Scan for the cell matching the given text and deliver its (x, y) coordinate at center. 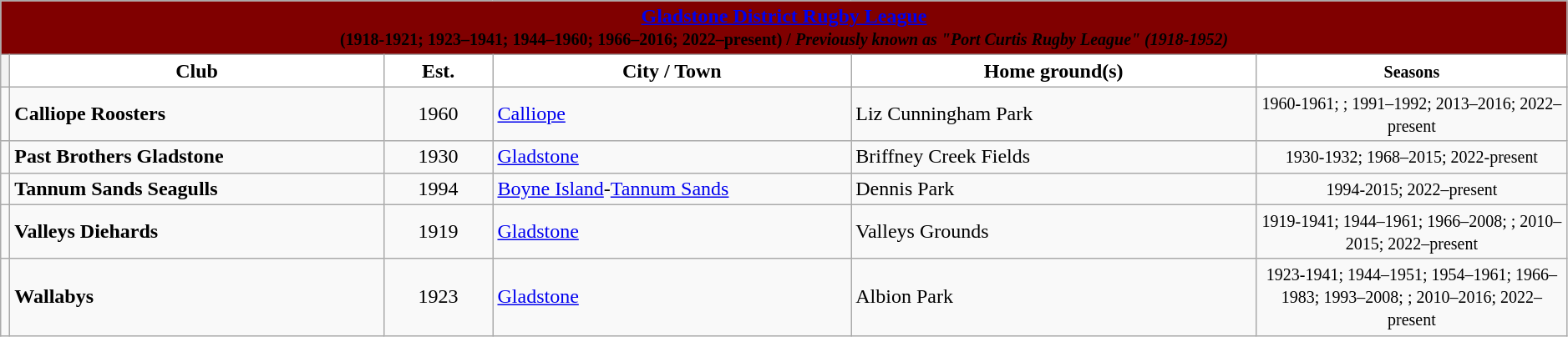
Tannum Sands Seagulls (197, 189)
1930 (438, 157)
Boyne Island-Tannum Sands (672, 189)
Dennis Park (1054, 189)
Briffney Creek Fields (1054, 157)
1923 (438, 297)
Calliope (672, 113)
Wallabys (197, 297)
Valleys Grounds (1054, 232)
1994 (438, 189)
1960-1961; ; 1991–1992; 2013–2016; 2022–present (1412, 113)
1994-2015; 2022–present (1412, 189)
1919-1941; 1944–1961; 1966–2008; ; 2010–2015; 2022–present (1412, 232)
1919 (438, 232)
Liz Cunningham Park (1054, 113)
1960 (438, 113)
Est. (438, 71)
Seasons (1412, 71)
Calliope Roosters (197, 113)
Past Brothers Gladstone (197, 157)
Club (197, 71)
1930-1932; 1968–2015; 2022-present (1412, 157)
Valleys Diehards (197, 232)
City / Town (672, 71)
Albion Park (1054, 297)
Home ground(s) (1054, 71)
1923-1941; 1944–1951; 1954–1961; 1966–1983; 1993–2008; ; 2010–2016; 2022–present (1412, 297)
